Scan for the cell matching the given text and deliver its [x, y] coordinate at center. 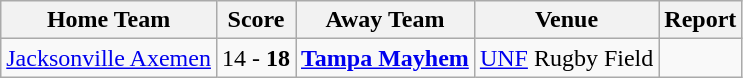
Score [256, 20]
Away Team [386, 20]
Venue [566, 20]
UNF Rugby Field [566, 58]
14 - 18 [256, 58]
Jacksonville Axemen [109, 58]
Home Team [109, 20]
Tampa Mayhem [386, 58]
Report [700, 20]
